Provide the (x, y) coordinate of the cell's center where the given text is located.  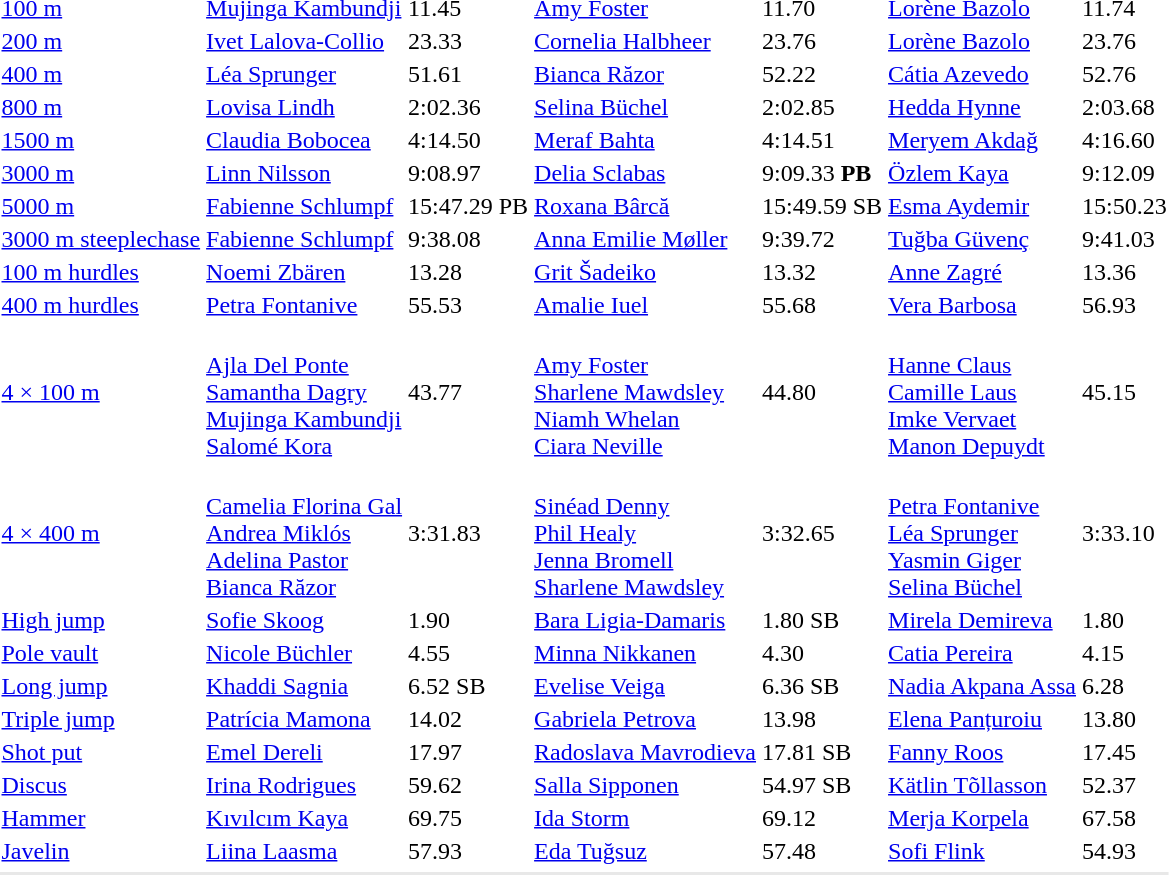
Amalie Iuel (646, 305)
Roxana Bârcă (646, 206)
17.45 (1125, 752)
Hammer (101, 818)
Léa Sprunger (304, 74)
Linn Nilsson (304, 173)
Meryem Akdağ (982, 140)
Vera Barbosa (982, 305)
54.93 (1125, 851)
4:14.51 (822, 140)
3:31.83 (468, 533)
4.55 (468, 653)
6.28 (1125, 686)
13.98 (822, 719)
Triple jump (101, 719)
Pole vault (101, 653)
Sofie Skoog (304, 620)
57.93 (468, 851)
Hanne ClausCamille LausImke VervaetManon Depuydt (982, 392)
1.90 (468, 620)
Claudia Bobocea (304, 140)
Cátia Azevedo (982, 74)
3:32.65 (822, 533)
400 m hurdles (101, 305)
1.80 (1125, 620)
Long jump (101, 686)
Meraf Bahta (646, 140)
3:33.10 (1125, 533)
3000 m steeplechase (101, 239)
Nicole Büchler (304, 653)
4 × 400 m (101, 533)
54.97 SB (822, 785)
Evelise Veiga (646, 686)
55.53 (468, 305)
9:09.33 PB (822, 173)
52.76 (1125, 74)
4.30 (822, 653)
67.58 (1125, 818)
59.62 (468, 785)
Mirela Demireva (982, 620)
52.22 (822, 74)
Fanny Roos (982, 752)
17.97 (468, 752)
Ivet Lalova-Collio (304, 41)
High jump (101, 620)
Hedda Hynne (982, 107)
44.80 (822, 392)
100 m hurdles (101, 272)
2:03.68 (1125, 107)
57.48 (822, 851)
Selina Büchel (646, 107)
Lovisa Lindh (304, 107)
17.81 SB (822, 752)
Kätlin Tõllasson (982, 785)
Irina Rodrigues (304, 785)
9:12.09 (1125, 173)
Camelia Florina GalAndrea MiklósAdelina PastorBianca Răzor (304, 533)
Cornelia Halbheer (646, 41)
13.32 (822, 272)
9:08.97 (468, 173)
Ajla Del PonteSamantha DagryMujinga KambundjiSalomé Kora (304, 392)
9:39.72 (822, 239)
Özlem Kaya (982, 173)
3000 m (101, 173)
Nadia Akpana Assa (982, 686)
Tuğba Güvenç (982, 239)
55.68 (822, 305)
Lorène Bazolo (982, 41)
Delia Sclabas (646, 173)
4.15 (1125, 653)
9:41.03 (1125, 239)
Anna Emilie Møller (646, 239)
Sinéad DennyPhil HealyJenna BromellSharlene Mawdsley (646, 533)
Liina Laasma (304, 851)
1500 m (101, 140)
800 m (101, 107)
45.15 (1125, 392)
Bianca Răzor (646, 74)
Eda Tuğsuz (646, 851)
Petra Fontanive (304, 305)
Petra FontaniveLéa SprungerYasmin GigerSelina Büchel (982, 533)
2:02.85 (822, 107)
Javelin (101, 851)
13.80 (1125, 719)
69.12 (822, 818)
Gabriela Petrova (646, 719)
13.36 (1125, 272)
Salla Sipponen (646, 785)
Kıvılcım Kaya (304, 818)
2:02.36 (468, 107)
56.93 (1125, 305)
Minna Nikkanen (646, 653)
Bara Ligia-Damaris (646, 620)
9:38.08 (468, 239)
43.77 (468, 392)
Amy FosterSharlene MawdsleyNiamh WhelanCiara Neville (646, 392)
69.75 (468, 818)
Sofi Flink (982, 851)
15:47.29 PB (468, 206)
Radoslava Mavrodieva (646, 752)
200 m (101, 41)
6.36 SB (822, 686)
1.80 SB (822, 620)
51.61 (468, 74)
23.33 (468, 41)
Ida Storm (646, 818)
Shot put (101, 752)
6.52 SB (468, 686)
Emel Dereli (304, 752)
15:49.59 SB (822, 206)
400 m (101, 74)
Noemi Zbären (304, 272)
52.37 (1125, 785)
4 × 100 m (101, 392)
Esma Aydemir (982, 206)
Merja Korpela (982, 818)
15:50.23 (1125, 206)
Grit Šadeiko (646, 272)
Khaddi Sagnia (304, 686)
Anne Zagré (982, 272)
Patrícia Mamona (304, 719)
Elena Panțuroiu (982, 719)
Catia Pereira (982, 653)
13.28 (468, 272)
14.02 (468, 719)
4:16.60 (1125, 140)
4:14.50 (468, 140)
5000 m (101, 206)
Discus (101, 785)
